Determine the (x, y) coordinate at the center of the cell enclosing the given text.  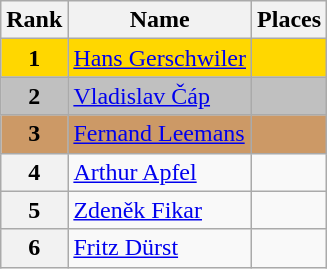
2 (34, 96)
Vladislav Čáp (160, 96)
Places (290, 20)
6 (34, 248)
3 (34, 134)
Zdeněk Fikar (160, 210)
4 (34, 172)
Name (160, 20)
Fernand Leemans (160, 134)
5 (34, 210)
Arthur Apfel (160, 172)
1 (34, 58)
Rank (34, 20)
Fritz Dürst (160, 248)
Hans Gerschwiler (160, 58)
